Output the [x, y] coordinate of the center of the cell containing the given text.  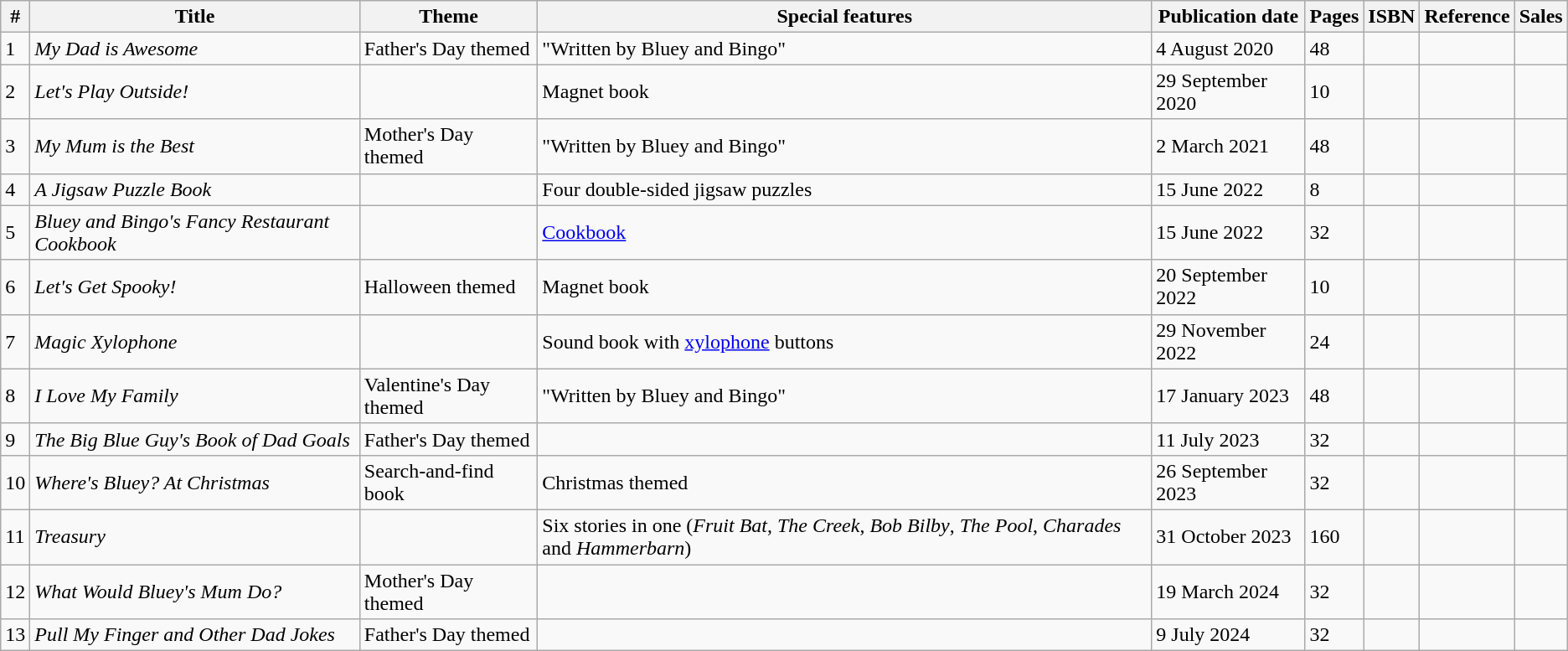
Where's Bluey? At Christmas [194, 483]
Title [194, 17]
Let's Play Outside! [194, 92]
Valentine's Day themed [449, 395]
Sound book with xylophone buttons [844, 342]
The Big Blue Guy's Book of Dad Goals [194, 439]
Publication date [1228, 17]
160 [1334, 536]
4 [15, 189]
29 November 2022 [1228, 342]
3 [15, 146]
5 [15, 233]
2 [15, 92]
19 March 2024 [1228, 592]
29 September 2020 [1228, 92]
ISBN [1392, 17]
Magic Xylophone [194, 342]
Sales [1541, 17]
9 July 2024 [1228, 635]
Cookbook [844, 233]
12 [15, 592]
17 January 2023 [1228, 395]
I Love My Family [194, 395]
24 [1334, 342]
A Jigsaw Puzzle Book [194, 189]
Christmas themed [844, 483]
Pages [1334, 17]
Special features [844, 17]
Pull My Finger and Other Dad Jokes [194, 635]
20 September 2022 [1228, 287]
Theme [449, 17]
13 [15, 635]
Search-and-find book [449, 483]
# [15, 17]
31 October 2023 [1228, 536]
My Dad is Awesome [194, 49]
Bluey and Bingo's Fancy Restaurant Cookbook [194, 233]
2 March 2021 [1228, 146]
Reference [1467, 17]
11 July 2023 [1228, 439]
Four double-sided jigsaw puzzles [844, 189]
What Would Bluey's Mum Do? [194, 592]
Halloween themed [449, 287]
9 [15, 439]
Treasury [194, 536]
Let's Get Spooky! [194, 287]
7 [15, 342]
1 [15, 49]
Six stories in one (Fruit Bat, The Creek, Bob Bilby, The Pool, Charades and Hammerbarn) [844, 536]
26 September 2023 [1228, 483]
My Mum is the Best [194, 146]
6 [15, 287]
11 [15, 536]
4 August 2020 [1228, 49]
